Output the [X, Y] coordinate of the center of the cell containing the given text.  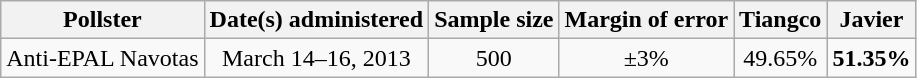
±3% [646, 58]
March 14–16, 2013 [316, 58]
500 [494, 58]
Sample size [494, 20]
Anti-EPAL Navotas [102, 58]
Date(s) administered [316, 20]
Javier [872, 20]
Tiangco [780, 20]
51.35% [872, 58]
49.65% [780, 58]
Pollster [102, 20]
Margin of error [646, 20]
